Detect which cell encompasses the target text, then output its [x, y] center coordinate. 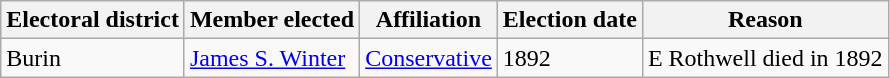
Member elected [272, 20]
E Rothwell died in 1892 [765, 58]
Conservative [429, 58]
1892 [570, 58]
Affiliation [429, 20]
Reason [765, 20]
James S. Winter [272, 58]
Electoral district [93, 20]
Election date [570, 20]
Burin [93, 58]
